Search for the cell housing the specified text and yield its (X, Y) center coordinate. 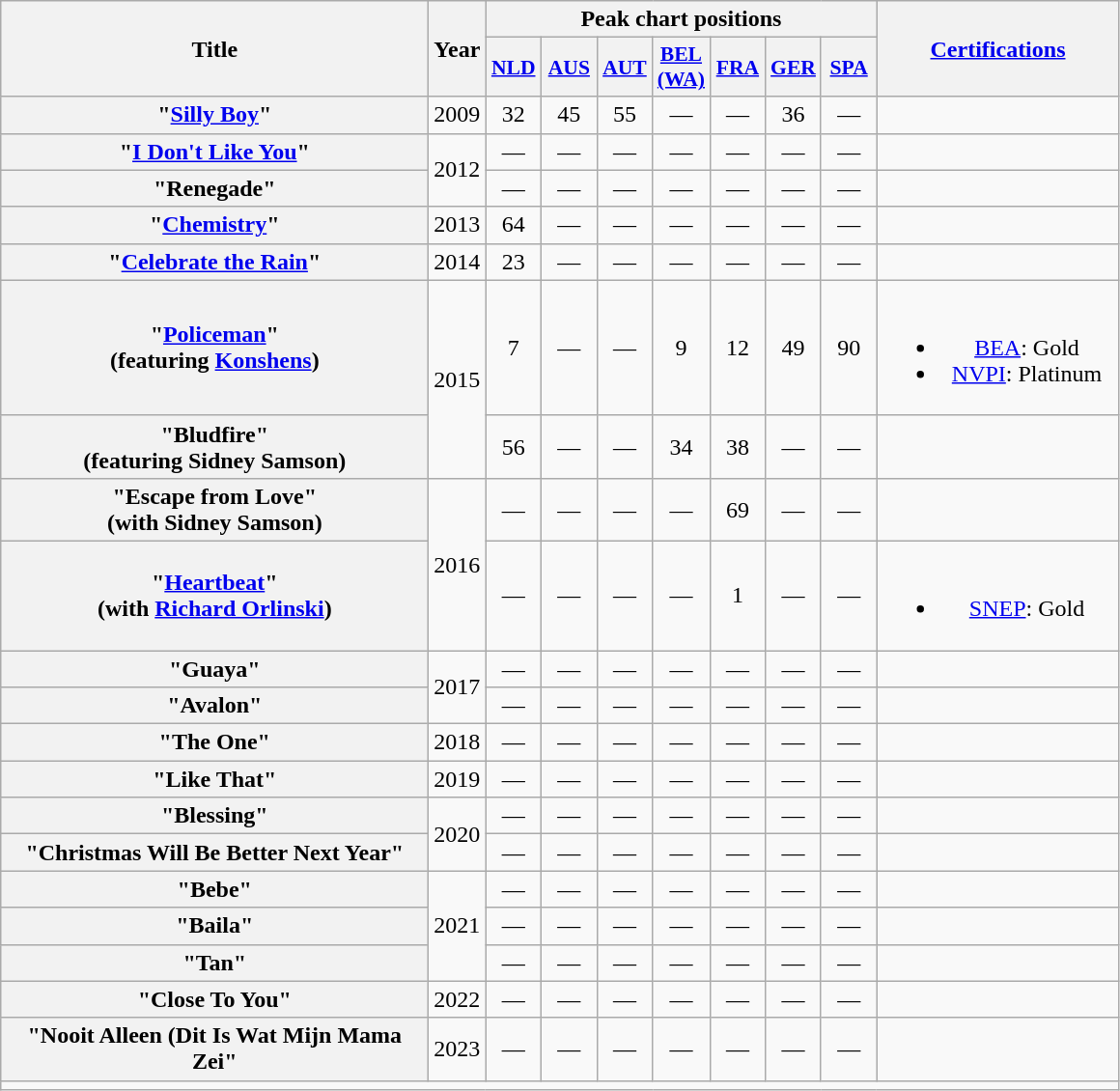
2019 (458, 779)
2018 (458, 742)
2022 (458, 999)
1 (738, 595)
2017 (458, 687)
"Celebrate the Rain" (214, 262)
49 (794, 348)
23 (514, 262)
34 (682, 446)
"Silly Boy" (214, 115)
"I Don't Like You" (214, 152)
Certifications (998, 48)
45 (570, 115)
GER (794, 68)
Year (458, 48)
2015 (458, 378)
"Chemistry" (214, 225)
2013 (458, 225)
SPA (849, 68)
"Bludfire"(featuring Sidney Samson) (214, 446)
12 (738, 348)
"Renegade" (214, 188)
2016 (458, 564)
"Blessing" (214, 816)
2012 (458, 170)
90 (849, 348)
69 (738, 510)
56 (514, 446)
2020 (458, 834)
"Bebe" (214, 889)
FRA (738, 68)
SNEP: Gold (998, 595)
"Baila" (214, 926)
Peak chart positions (682, 19)
NLD (514, 68)
"Heartbeat"(with Richard Orlinski) (214, 595)
2014 (458, 262)
BEA: GoldNVPI: Platinum (998, 348)
Title (214, 48)
"Like That" (214, 779)
"Nooit Alleen (Dit Is Wat Mijn Mama Zei" (214, 1049)
"Escape from Love"(with Sidney Samson) (214, 510)
AUS (570, 68)
2023 (458, 1049)
"The One" (214, 742)
"Close To You" (214, 999)
7 (514, 348)
36 (794, 115)
BEL(WA) (682, 68)
"Christmas Will Be Better Next Year" (214, 853)
38 (738, 446)
2021 (458, 926)
"Policeman"(featuring Konshens) (214, 348)
AUT (625, 68)
"Tan" (214, 963)
32 (514, 115)
"Avalon" (214, 706)
9 (682, 348)
64 (514, 225)
2009 (458, 115)
"Guaya" (214, 669)
55 (625, 115)
